Output the (x, y) coordinate of the center of the cell containing the given text.  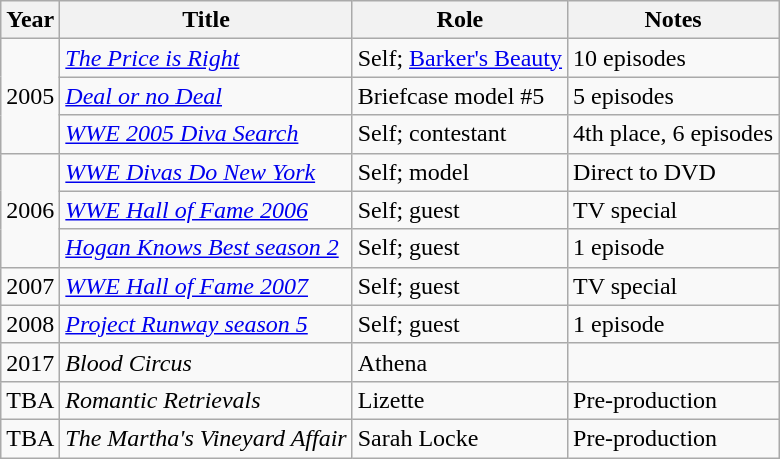
Hogan Knows Best season 2 (206, 248)
Direct to DVD (674, 172)
Sarah Locke (460, 438)
Lizette (460, 400)
WWE 2005 Diva Search (206, 134)
WWE Divas Do New York (206, 172)
5 episodes (674, 96)
Romantic Retrievals (206, 400)
Notes (674, 20)
2006 (30, 210)
WWE Hall of Fame 2007 (206, 286)
Self; contestant (460, 134)
Self; model (460, 172)
2007 (30, 286)
The Martha's Vineyard Affair (206, 438)
2008 (30, 324)
10 episodes (674, 58)
Briefcase model #5 (460, 96)
2005 (30, 96)
Project Runway season 5 (206, 324)
Title (206, 20)
Deal or no Deal (206, 96)
4th place, 6 episodes (674, 134)
WWE Hall of Fame 2006 (206, 210)
2017 (30, 362)
The Price is Right (206, 58)
Year (30, 20)
Blood Circus (206, 362)
Self; Barker's Beauty (460, 58)
Athena (460, 362)
Role (460, 20)
